Find where the given text appears and provide that cell's center as [x, y] coordinate. 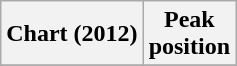
Chart (2012) [72, 34]
Peakposition [189, 34]
